Return (x, y) of the center of cell containing provided text 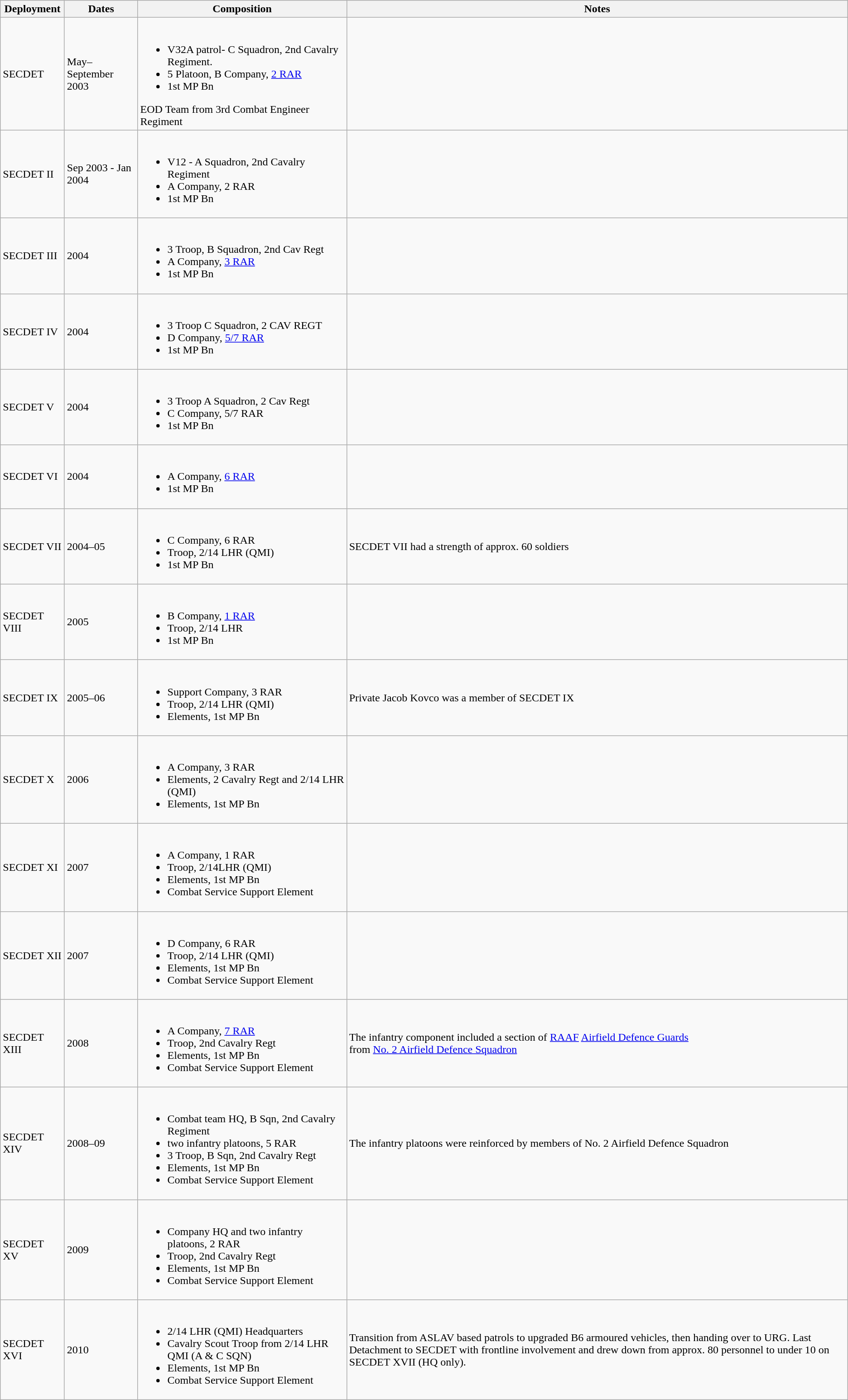
SECDET XV (33, 1250)
2004–05 (101, 546)
2009 (101, 1250)
SECDET VI (33, 477)
May–September 2003 (101, 74)
Composition (242, 9)
Notes (597, 9)
3 Troop, B Squadron, 2nd Cav RegtA Company, 3 RAR1st MP Bn (242, 256)
SECDET II (33, 174)
Sep 2003 - Jan 2004 (101, 174)
SECDET IX (33, 698)
SECDET VII had a strength of approx. 60 soldiers (597, 546)
V12 - A Squadron, 2nd Cavalry RegimentA Company, 2 RAR1st MP Bn (242, 174)
3 Troop C Squadron, 2 CAV REGTD Company, 5/7 RAR1st MP Bn (242, 332)
SECDET (33, 74)
Support Company, 3 RARTroop, 2/14 LHR (QMI)Elements, 1st MP Bn (242, 698)
SECDET IV (33, 332)
SECDET XIII (33, 1043)
2/14 LHR (QMI) HeadquartersCavalry Scout Troop from 2/14 LHR QMI (A & C SQN)Elements, 1st MP BnCombat Service Support Element (242, 1350)
SECDET III (33, 256)
Deployment (33, 9)
2010 (101, 1350)
B Company, 1 RARTroop, 2/14 LHR1st MP Bn (242, 622)
2008–09 (101, 1144)
SECDET VII (33, 546)
SECDET V (33, 407)
SECDET VIII (33, 622)
SECDET X (33, 779)
Company HQ and two infantry platoons, 2 RARTroop, 2nd Cavalry RegtElements, 1st MP BnCombat Service Support Element (242, 1250)
3 Troop A Squadron, 2 Cav RegtC Company, 5/7 RAR1st MP Bn (242, 407)
The infantry component included a section of RAAF Airfield Defence Guardsfrom No. 2 Airfield Defence Squadron (597, 1043)
SECDET XII (33, 956)
Private Jacob Kovco was a member of SECDET IX (597, 698)
2006 (101, 779)
A Company, 7 RARTroop, 2nd Cavalry RegtElements, 1st MP BnCombat Service Support Element (242, 1043)
SECDET XIV (33, 1144)
2005 (101, 622)
SECDET XI (33, 867)
A Company, 1 RARTroop, 2/14LHR (QMI)Elements, 1st MP BnCombat Service Support Element (242, 867)
Dates (101, 9)
C Company, 6 RARTroop, 2/14 LHR (QMI)1st MP Bn (242, 546)
A Company, 6 RAR1st MP Bn (242, 477)
2008 (101, 1043)
The infantry platoons were reinforced by members of No. 2 Airfield Defence Squadron (597, 1144)
SECDET XVI (33, 1350)
D Company, 6 RARTroop, 2/14 LHR (QMI)Elements, 1st MP BnCombat Service Support Element (242, 956)
2005–06 (101, 698)
V32A patrol- C Squadron, 2nd Cavalry Regiment.5 Platoon, B Company, 2 RAR1st MP BnEOD Team from 3rd Combat Engineer Regiment (242, 74)
A Company, 3 RARElements, 2 Cavalry Regt and 2/14 LHR (QMI)Elements, 1st MP Bn (242, 779)
